Detect which cell encompasses the target text, then output its [x, y] center coordinate. 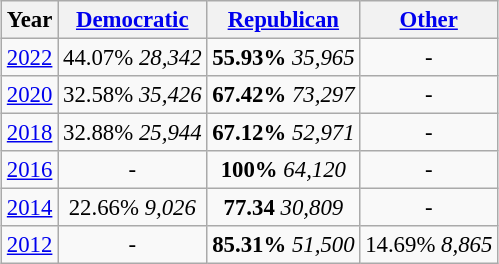
32.58% 35,426 [132, 95]
67.12% 52,971 [284, 133]
Democratic [132, 20]
2016 [30, 170]
2022 [30, 58]
2012 [30, 245]
67.42% 73,297 [284, 95]
44.07% 28,342 [132, 58]
55.93% 35,965 [284, 58]
2018 [30, 133]
22.66% 9,026 [132, 208]
77.34 30,809 [284, 208]
Other [429, 20]
2020 [30, 95]
85.31% 51,500 [284, 245]
32.88% 25,944 [132, 133]
Year [30, 20]
Republican [284, 20]
14.69% 8,865 [429, 245]
100% 64,120 [284, 170]
2014 [30, 208]
